Identify which cell holds the provided text, then report its (x, y) central coordinate. 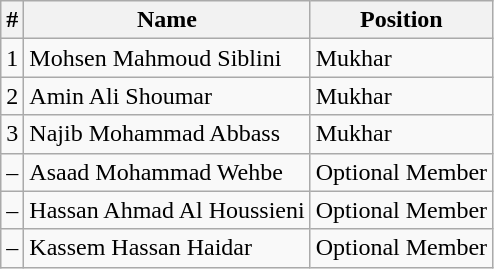
Amin Ali Shoumar (167, 96)
Hassan Ahmad Al Houssieni (167, 210)
# (12, 20)
Kassem Hassan Haidar (167, 248)
Position (401, 20)
Mohsen Mahmoud Siblini (167, 58)
Asaad Mohammad Wehbe (167, 172)
1 (12, 58)
3 (12, 134)
Name (167, 20)
Najib Mohammad Abbass (167, 134)
2 (12, 96)
